Determine the (x, y) coordinate at the center of the cell enclosing the given text.  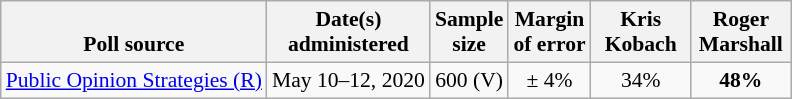
Roger Marshall (741, 32)
May 10–12, 2020 (348, 80)
Date(s)administered (348, 32)
Kris Kobach (641, 32)
Marginof error (549, 32)
Samplesize (469, 32)
34% (641, 80)
Public Opinion Strategies (R) (134, 80)
± 4% (549, 80)
Poll source (134, 32)
48% (741, 80)
600 (V) (469, 80)
